Return [X, Y] of the center of cell containing provided text 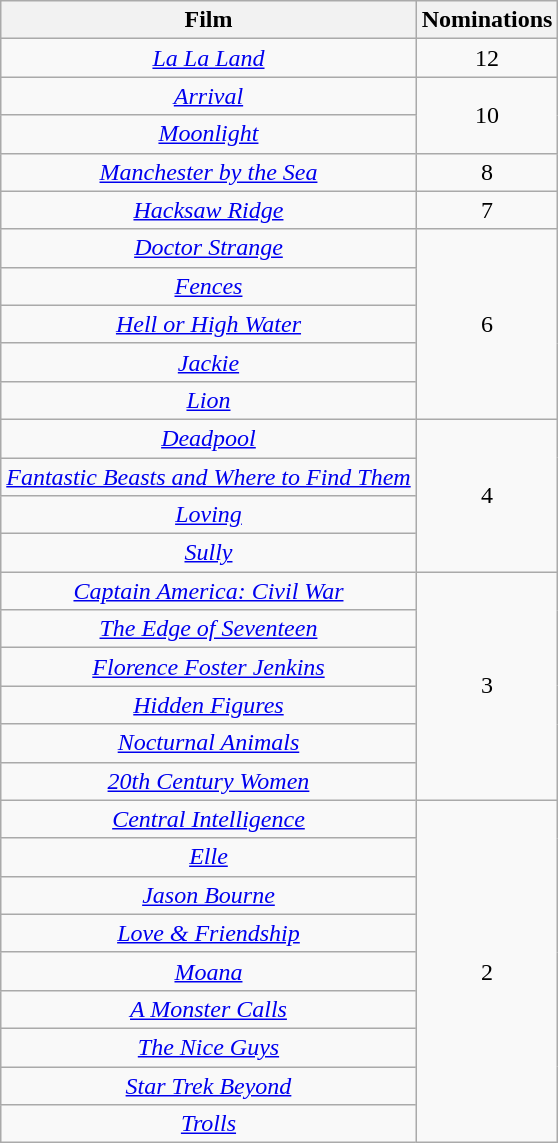
Lion [208, 400]
Moonlight [208, 134]
Elle [208, 857]
Fences [208, 286]
Fantastic Beasts and Where to Find Them [208, 477]
Nocturnal Animals [208, 743]
Moana [208, 971]
12 [487, 58]
10 [487, 115]
Loving [208, 515]
Arrival [208, 96]
Hidden Figures [208, 705]
Hacksaw Ridge [208, 210]
The Nice Guys [208, 1047]
20th Century Women [208, 781]
Florence Foster Jenkins [208, 667]
Deadpool [208, 438]
Central Intelligence [208, 819]
A Monster Calls [208, 1009]
6 [487, 324]
2 [487, 972]
7 [487, 210]
The Edge of Seventeen [208, 629]
3 [487, 686]
Captain America: Civil War [208, 591]
Hell or High Water [208, 324]
Trolls [208, 1124]
Love & Friendship [208, 933]
La La Land [208, 58]
4 [487, 495]
Star Trek Beyond [208, 1085]
Jason Bourne [208, 895]
Doctor Strange [208, 248]
Sully [208, 553]
Film [208, 20]
Jackie [208, 362]
Nominations [487, 20]
Manchester by the Sea [208, 172]
8 [487, 172]
